Capture the cell that displays the provided text and extract its (x, y) central coordinate. 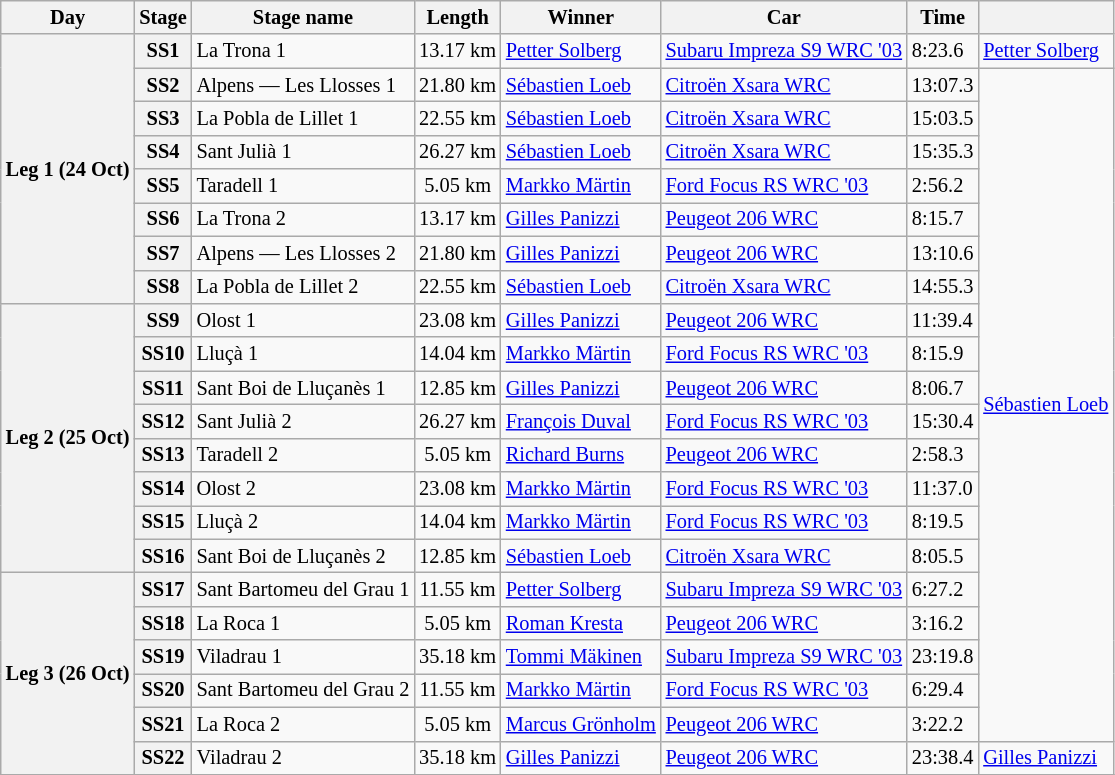
Time (942, 17)
2:56.2 (942, 186)
Day (68, 17)
23:19.8 (942, 657)
15:35.3 (942, 152)
La Pobla de Lillet 2 (304, 287)
Sant Boi de Lluçanès 2 (304, 556)
Viladrau 1 (304, 657)
14:55.3 (942, 287)
SS19 (162, 657)
Richard Burns (581, 455)
3:16.2 (942, 623)
La Pobla de Lillet 1 (304, 118)
Tommi Mäkinen (581, 657)
Roman Kresta (581, 623)
SS18 (162, 623)
La Roca 2 (304, 724)
Taradell 2 (304, 455)
SS16 (162, 556)
SS1 (162, 51)
6:27.2 (942, 589)
Marcus Grönholm (581, 724)
Sant Bartomeu del Grau 2 (304, 690)
Stage name (304, 17)
Alpens — Les Llosses 2 (304, 253)
Length (458, 17)
SS15 (162, 522)
13:07.3 (942, 85)
8:05.5 (942, 556)
8:15.9 (942, 354)
SS17 (162, 589)
13:10.6 (942, 253)
SS22 (162, 758)
SS12 (162, 421)
SS5 (162, 186)
8:19.5 (942, 522)
SS3 (162, 118)
SS11 (162, 388)
Car (784, 17)
11:39.4 (942, 320)
Olost 2 (304, 489)
Sant Julià 1 (304, 152)
Leg 2 (25 Oct) (68, 438)
SS13 (162, 455)
SS8 (162, 287)
SS2 (162, 85)
Olost 1 (304, 320)
La Trona 2 (304, 219)
15:30.4 (942, 421)
SS14 (162, 489)
Sant Boi de Lluçanès 1 (304, 388)
6:29.4 (942, 690)
Taradell 1 (304, 186)
15:03.5 (942, 118)
SS21 (162, 724)
8:23.6 (942, 51)
Viladrau 2 (304, 758)
Alpens — Les Llosses 1 (304, 85)
SS6 (162, 219)
SS9 (162, 320)
Sant Bartomeu del Grau 1 (304, 589)
Leg 1 (24 Oct) (68, 168)
8:06.7 (942, 388)
Sant Julià 2 (304, 421)
Winner (581, 17)
SS20 (162, 690)
SS4 (162, 152)
11:37.0 (942, 489)
SS10 (162, 354)
23:38.4 (942, 758)
La Roca 1 (304, 623)
Lluçà 2 (304, 522)
François Duval (581, 421)
Lluçà 1 (304, 354)
2:58.3 (942, 455)
SS7 (162, 253)
8:15.7 (942, 219)
Stage (162, 17)
Leg 3 (26 Oct) (68, 673)
La Trona 1 (304, 51)
3:22.2 (942, 724)
